Capture the cell that displays the provided text and extract its (X, Y) central coordinate. 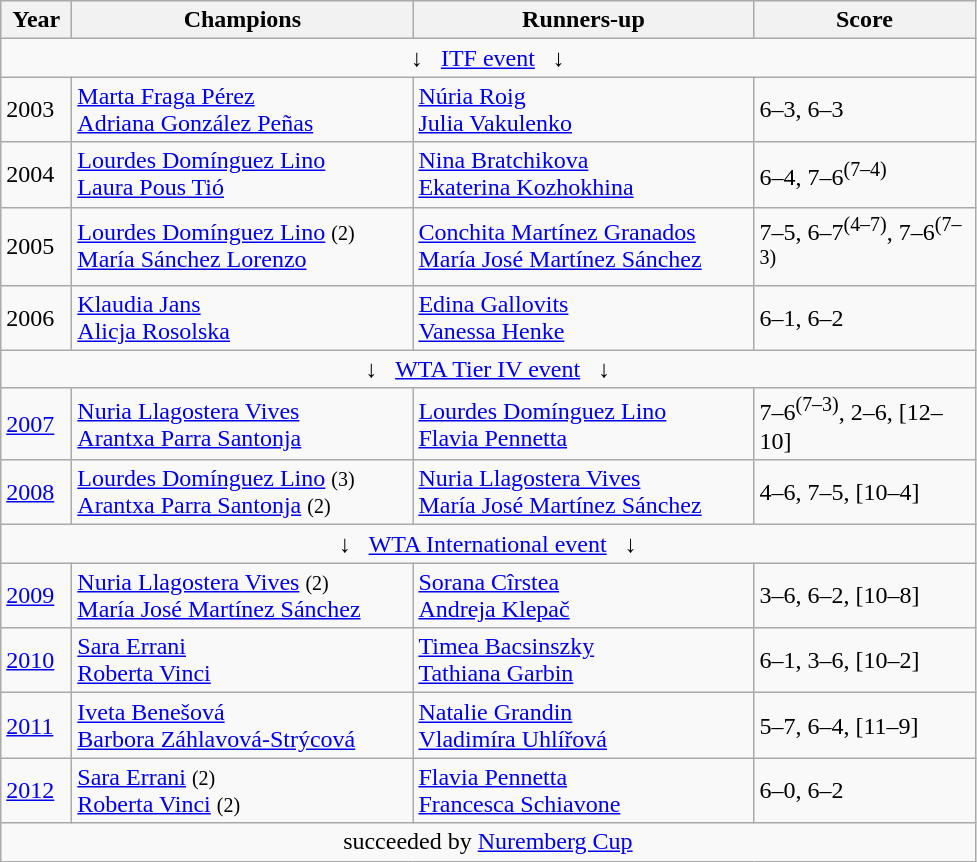
Nuria Llagostera Vives María José Martínez Sánchez (584, 492)
Nuria Llagostera Vives Arantxa Parra Santonja (242, 424)
Champions (242, 20)
Sara Errani Roberta Vinci (242, 660)
2005 (36, 246)
↓ WTA International event ↓ (488, 544)
↓ ITF event ↓ (488, 58)
Edina Gallovits Vanessa Henke (584, 318)
2012 (36, 790)
7–5, 6–7(4–7), 7–6(7–3) (864, 246)
Sara Errani (2) Roberta Vinci (2) (242, 790)
3–6, 6–2, [10–8] (864, 596)
Natalie Grandin Vladimíra Uhlířová (584, 726)
2004 (36, 174)
Runners-up (584, 20)
Sorana Cîrstea Andreja Klepač (584, 596)
2011 (36, 726)
Nina Bratchikova Ekaterina Kozhokhina (584, 174)
Nuria Llagostera Vives (2) María José Martínez Sánchez (242, 596)
Lourdes Domínguez Lino (2) María Sánchez Lorenzo (242, 246)
7–6(7–3), 2–6, [12–10] (864, 424)
Year (36, 20)
6–4, 7–6(7–4) (864, 174)
Flavia Pennetta Francesca Schiavone (584, 790)
2008 (36, 492)
4–6, 7–5, [10–4] (864, 492)
Klaudia Jans Alicja Rosolska (242, 318)
Iveta Benešová Barbora Záhlavová-Strýcová (242, 726)
2003 (36, 110)
Núria Roig Julia Vakulenko (584, 110)
Lourdes Domínguez Lino (3) Arantxa Parra Santonja (2) (242, 492)
6–0, 6–2 (864, 790)
Timea Bacsinszky Tathiana Garbin (584, 660)
Lourdes Domínguez Lino Flavia Pennetta (584, 424)
Marta Fraga Pérez Adriana González Peñas (242, 110)
2009 (36, 596)
2007 (36, 424)
Conchita Martínez Granados María José Martínez Sánchez (584, 246)
6–1, 6–2 (864, 318)
succeeded by Nuremberg Cup (488, 842)
Score (864, 20)
6–3, 6–3 (864, 110)
2010 (36, 660)
6–1, 3–6, [10–2] (864, 660)
5–7, 6–4, [11–9] (864, 726)
2006 (36, 318)
Lourdes Domínguez Lino Laura Pous Tió (242, 174)
↓ WTA Tier IV event ↓ (488, 369)
